Output the (X, Y) coordinate of the center of the cell containing the given text.  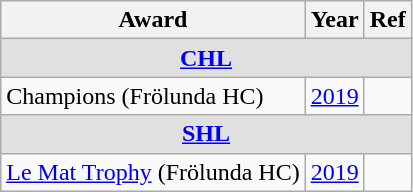
Award (153, 20)
SHL (206, 134)
Champions (Frölunda HC) (153, 96)
Year (334, 20)
Le Mat Trophy (Frölunda HC) (153, 172)
Ref (388, 20)
CHL (206, 58)
